Search for the cell housing the specified text and yield its (X, Y) center coordinate. 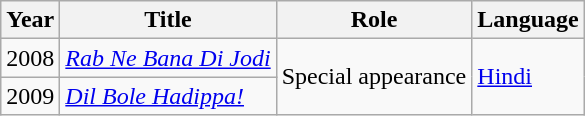
Role (374, 20)
Title (168, 20)
2008 (30, 58)
2009 (30, 96)
Language (528, 20)
Hindi (528, 77)
Year (30, 20)
Special appearance (374, 77)
Rab Ne Bana Di Jodi (168, 58)
Dil Bole Hadippa! (168, 96)
